For the text-containing cell, return its midpoint in (X, Y) coordinate format. 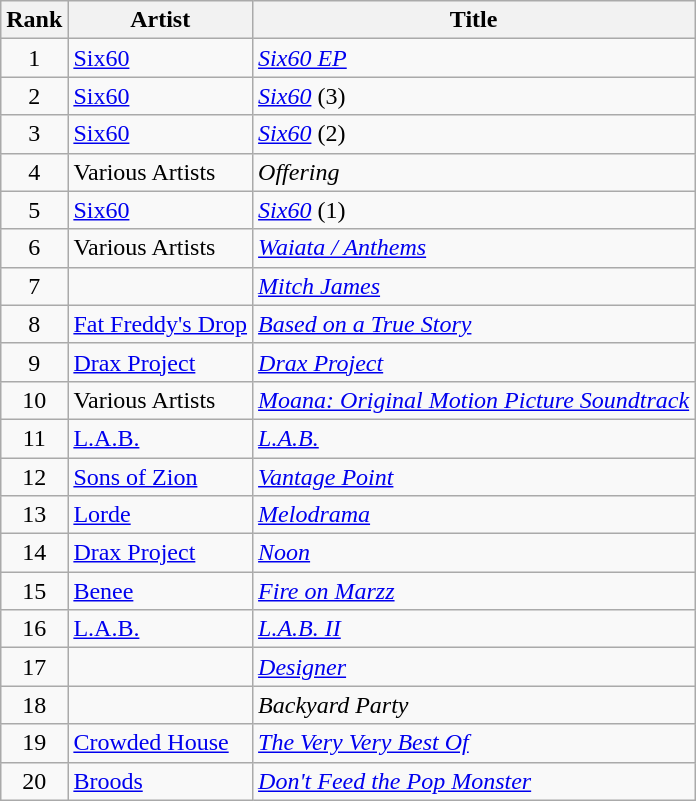
4 (34, 172)
Mitch James (474, 286)
13 (34, 515)
Six60 (3) (474, 96)
Six60 (1) (474, 210)
Benee (160, 591)
Fire on Marzz (474, 591)
8 (34, 324)
Sons of Zion (160, 477)
18 (34, 705)
Title (474, 20)
Noon (474, 553)
Fat Freddy's Drop (160, 324)
Melodrama (474, 515)
11 (34, 438)
20 (34, 781)
Vantage Point (474, 477)
19 (34, 743)
5 (34, 210)
Crowded House (160, 743)
9 (34, 362)
Waiata / Anthems (474, 248)
Lorde (160, 515)
Broods (160, 781)
1 (34, 58)
Based on a True Story (474, 324)
16 (34, 629)
3 (34, 134)
6 (34, 248)
7 (34, 286)
The Very Very Best Of (474, 743)
Offering (474, 172)
2 (34, 96)
Backyard Party (474, 705)
12 (34, 477)
Six60 EP (474, 58)
10 (34, 400)
Rank (34, 20)
Moana: Original Motion Picture Soundtrack (474, 400)
Six60 (2) (474, 134)
Don't Feed the Pop Monster (474, 781)
14 (34, 553)
15 (34, 591)
L.A.B. II (474, 629)
Artist (160, 20)
17 (34, 667)
Designer (474, 667)
